Pinpoint the cell where the given text exists, returning its (X, Y) midpoint coordinate. 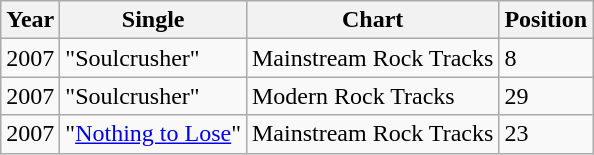
8 (546, 58)
29 (546, 96)
"Nothing to Lose" (154, 134)
Single (154, 20)
Modern Rock Tracks (372, 96)
Position (546, 20)
Year (30, 20)
Chart (372, 20)
23 (546, 134)
